Detect which cell encompasses the target text, then output its [X, Y] center coordinate. 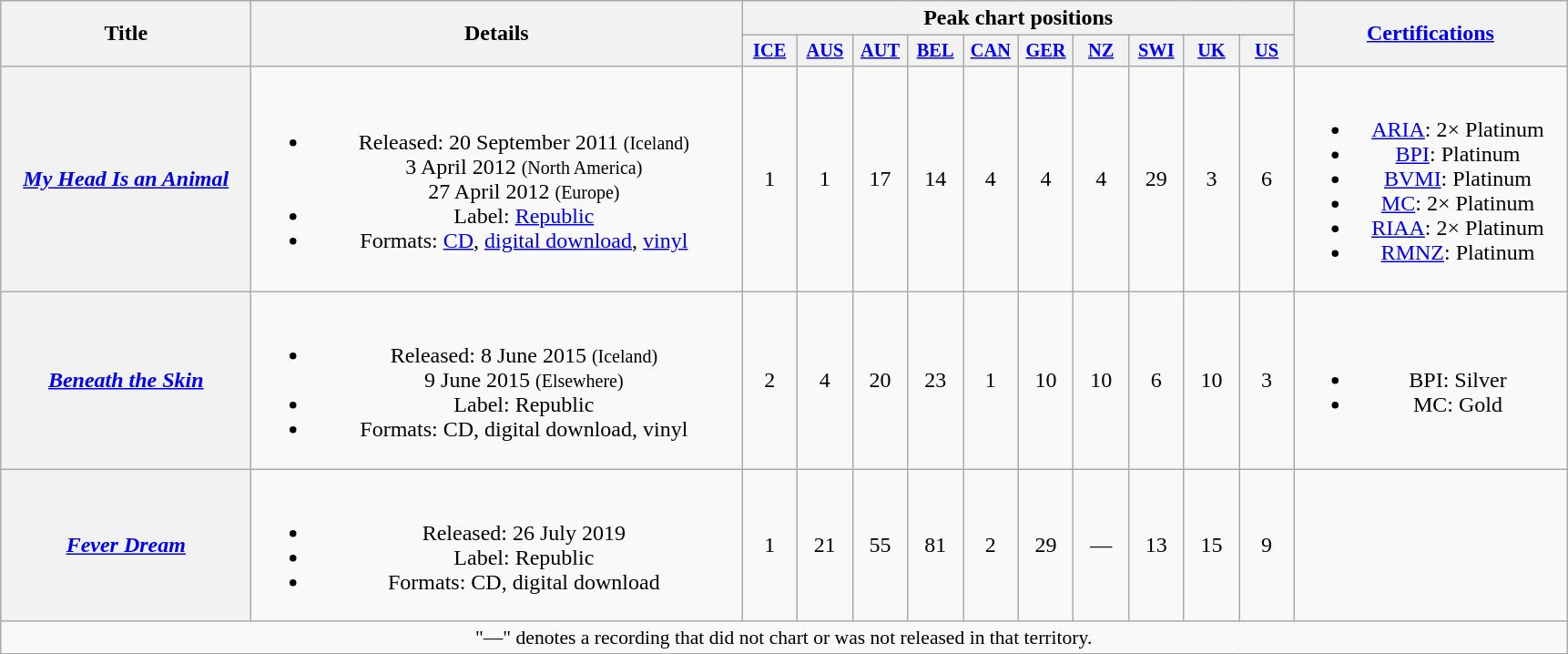
Certifications [1430, 34]
21 [825, 545]
SWI [1156, 51]
Peak chart positions [1018, 18]
23 [936, 381]
Fever Dream [126, 545]
15 [1211, 545]
Title [126, 34]
Released: 8 June 2015 (Iceland)9 June 2015 (Elsewhere)Label: RepublicFormats: CD, digital download, vinyl [497, 381]
My Head Is an Animal [126, 179]
13 [1156, 545]
GER [1045, 51]
ARIA: 2× PlatinumBPI: PlatinumBVMI: PlatinumMC: 2× PlatinumRIAA: 2× PlatinumRMNZ: Platinum [1430, 179]
— [1102, 545]
20 [880, 381]
55 [880, 545]
ICE [770, 51]
AUT [880, 51]
81 [936, 545]
9 [1268, 545]
AUS [825, 51]
CAN [991, 51]
BEL [936, 51]
17 [880, 179]
NZ [1102, 51]
14 [936, 179]
Released: 20 September 2011 (Iceland)3 April 2012 (North America)27 April 2012 (Europe)Label: RepublicFormats: CD, digital download, vinyl [497, 179]
Beneath the Skin [126, 381]
US [1268, 51]
UK [1211, 51]
Released: 26 July 2019Label: RepublicFormats: CD, digital download [497, 545]
"—" denotes a recording that did not chart or was not released in that territory. [784, 638]
BPI: SilverMC: Gold [1430, 381]
Details [497, 34]
